Return (x, y) of the center of cell containing provided text 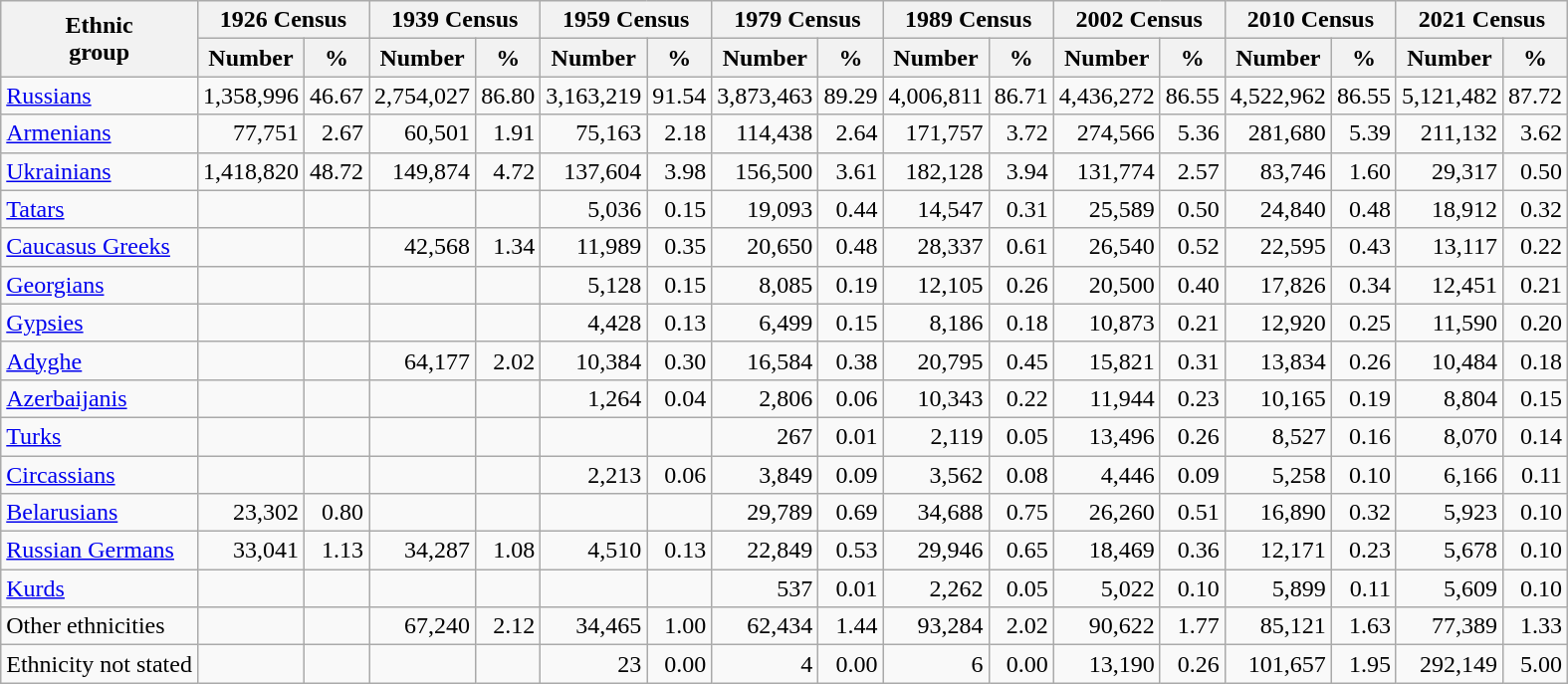
91.54 (679, 96)
11,590 (1450, 323)
0.51 (1193, 513)
171,757 (936, 133)
0.45 (1021, 360)
Ethnicity not stated (100, 664)
8,527 (1278, 436)
22,849 (765, 551)
8,070 (1450, 436)
10,165 (1278, 398)
16,584 (765, 360)
0.69 (850, 513)
4,006,811 (936, 96)
0.53 (850, 551)
10,873 (1107, 323)
8,085 (765, 285)
16,890 (1278, 513)
90,622 (1107, 626)
13,117 (1450, 247)
14,547 (936, 209)
12,105 (936, 285)
87.72 (1535, 96)
13,190 (1107, 664)
24,840 (1278, 209)
3.61 (850, 171)
10,343 (936, 398)
2.67 (336, 133)
Azerbaijanis (100, 398)
11,989 (593, 247)
3,562 (936, 475)
Georgians (100, 285)
0.16 (1364, 436)
1959 Census (626, 20)
3,163,219 (593, 96)
13,834 (1278, 360)
2010 Census (1310, 20)
26,540 (1107, 247)
5,022 (1107, 588)
13,496 (1107, 436)
0.38 (850, 360)
33,041 (251, 551)
2002 Census (1139, 20)
Gypsies (100, 323)
3.72 (1021, 133)
2,213 (593, 475)
60,501 (422, 133)
20,500 (1107, 285)
1.33 (1535, 626)
1979 Census (797, 20)
5,258 (1278, 475)
4,446 (1107, 475)
5,121,482 (1450, 96)
1.60 (1364, 171)
114,438 (765, 133)
34,287 (422, 551)
274,566 (1107, 133)
6 (936, 664)
26,260 (1107, 513)
1926 Census (283, 20)
Tatars (100, 209)
3,849 (765, 475)
5.39 (1364, 133)
0.04 (679, 398)
0.35 (679, 247)
29,789 (765, 513)
Adyghe (100, 360)
86.80 (508, 96)
2,119 (936, 436)
1.13 (336, 551)
281,680 (1278, 133)
Circassians (100, 475)
537 (765, 588)
1,264 (593, 398)
5,678 (1450, 551)
1.91 (508, 133)
0.75 (1021, 513)
Turks (100, 436)
131,774 (1107, 171)
34,688 (936, 513)
20,650 (765, 247)
1.08 (508, 551)
23 (593, 664)
4,522,962 (1278, 96)
0.08 (1021, 475)
Armenians (100, 133)
83,746 (1278, 171)
8,186 (936, 323)
5.00 (1535, 664)
149,874 (422, 171)
29,317 (1450, 171)
23,302 (251, 513)
64,177 (422, 360)
5,036 (593, 209)
2021 Census (1481, 20)
0.44 (850, 209)
0.30 (679, 360)
0.52 (1193, 247)
75,163 (593, 133)
2,262 (936, 588)
18,912 (1450, 209)
1,418,820 (251, 171)
10,384 (593, 360)
3.98 (679, 171)
46.67 (336, 96)
42,568 (422, 247)
2,754,027 (422, 96)
77,389 (1450, 626)
5,923 (1450, 513)
6,499 (765, 323)
4,436,272 (1107, 96)
0.61 (1021, 247)
0.14 (1535, 436)
4,510 (593, 551)
1,358,996 (251, 96)
15,821 (1107, 360)
67,240 (422, 626)
Other ethnicities (100, 626)
34,465 (593, 626)
1.95 (1364, 664)
0.80 (336, 513)
12,451 (1450, 285)
182,128 (936, 171)
29,946 (936, 551)
101,657 (1278, 664)
2.12 (508, 626)
Caucasus Greeks (100, 247)
5.36 (1193, 133)
Ethnicgroup (100, 39)
28,337 (936, 247)
12,920 (1278, 323)
2.18 (679, 133)
137,604 (593, 171)
2,806 (765, 398)
1.63 (1364, 626)
5,128 (593, 285)
Kurds (100, 588)
8,804 (1450, 398)
4,428 (593, 323)
Russian Germans (100, 551)
0.40 (1193, 285)
2.64 (850, 133)
3.62 (1535, 133)
77,751 (251, 133)
1.44 (850, 626)
211,132 (1450, 133)
12,171 (1278, 551)
85,121 (1278, 626)
25,589 (1107, 209)
Belarusians (100, 513)
0.34 (1364, 285)
89.29 (850, 96)
0.20 (1535, 323)
156,500 (765, 171)
86.71 (1021, 96)
5,899 (1278, 588)
6,166 (1450, 475)
3.94 (1021, 171)
18,469 (1107, 551)
4.72 (508, 171)
5,609 (1450, 588)
0.25 (1364, 323)
48.72 (336, 171)
1989 Census (968, 20)
4 (765, 664)
20,795 (936, 360)
1939 Census (455, 20)
17,826 (1278, 285)
292,149 (1450, 664)
2.57 (1193, 171)
3,873,463 (765, 96)
0.43 (1364, 247)
10,484 (1450, 360)
1.34 (508, 247)
1.00 (679, 626)
22,595 (1278, 247)
267 (765, 436)
0.65 (1021, 551)
Russians (100, 96)
Ukrainians (100, 171)
11,944 (1107, 398)
19,093 (765, 209)
1.77 (1193, 626)
0.36 (1193, 551)
62,434 (765, 626)
93,284 (936, 626)
